Locate the cell with the specified text and output its [X, Y] center coordinate. 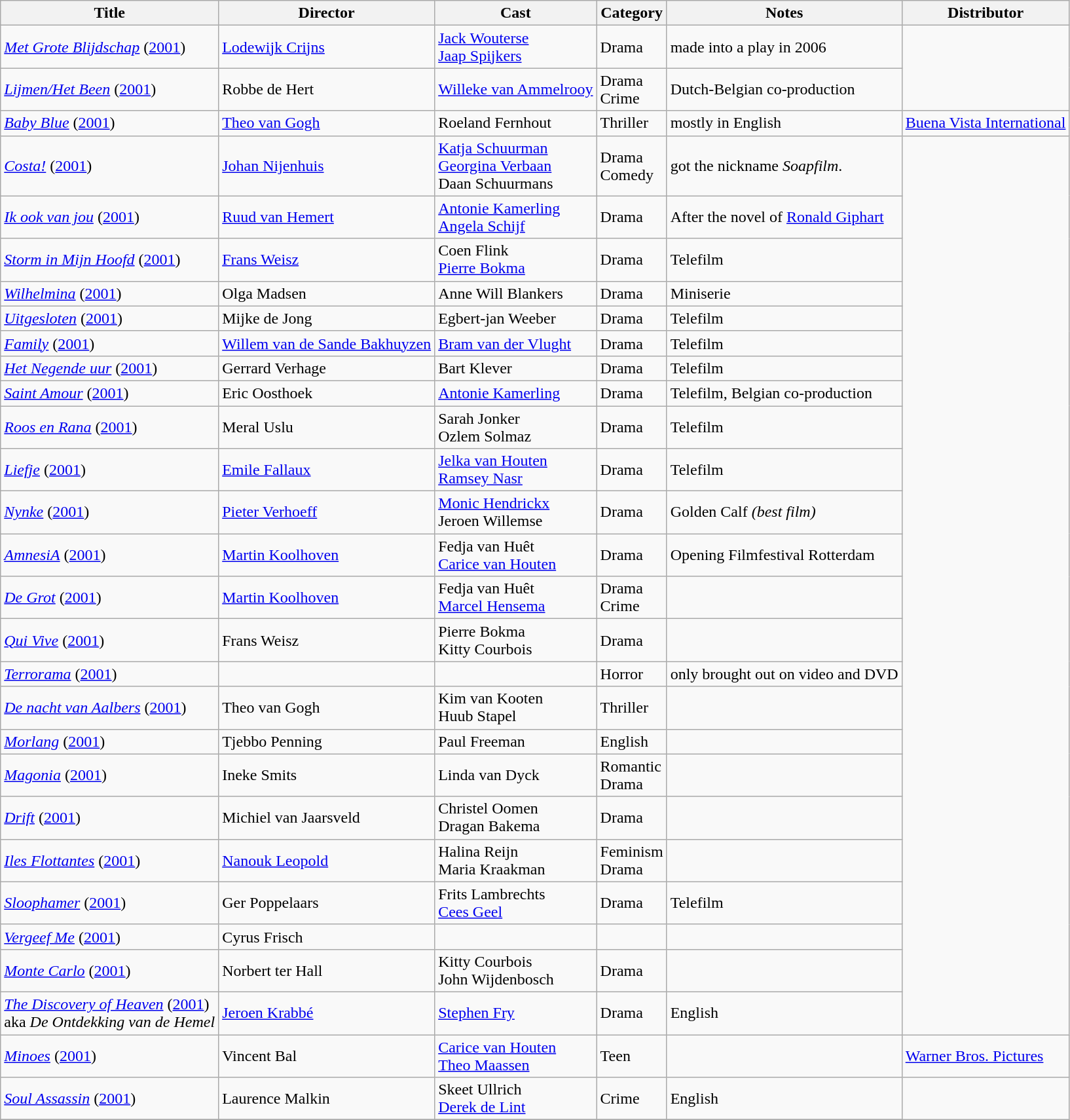
Tjebbo Penning [327, 741]
DramaComedy [631, 166]
Uitgesloten (2001) [110, 318]
Cast [516, 13]
Monic HendrickxJeroen Willemse [516, 512]
Paul Freeman [516, 741]
only brought out on video and DVD [784, 674]
Ger Poppelaars [327, 903]
Golden Calf (best film) [784, 512]
Soul Assassin (2001) [110, 1099]
Director [327, 13]
Met Grote Blijdschap (2001) [110, 47]
Distributor [986, 13]
De nacht van Aalbers (2001) [110, 707]
Jelka van HoutenRamsey Nasr [516, 470]
Pieter Verhoeff [327, 512]
Miniserie [784, 293]
Sloophamer (2001) [110, 903]
Roeland Fernhout [516, 123]
Carice van HoutenTheo Maassen [516, 1056]
Eric Oosthoek [327, 393]
Laurence Malkin [327, 1099]
Bram van der Vlught [516, 343]
Buena Vista International [986, 123]
Crime [631, 1099]
Cyrus Frisch [327, 937]
Halina ReijnMaria Kraakman [516, 861]
Willem van de Sande Bakhuyzen [327, 343]
got the nickname Soapfilm. [784, 166]
Jeroen Krabbé [327, 1013]
Minoes (2001) [110, 1056]
Storm in Mijn Hoofd (2001) [110, 259]
Ineke Smits [327, 775]
Egbert-jan Weeber [516, 318]
Willeke van Ammelrooy [516, 89]
Dutch-Belgian co-production [784, 89]
Olga Madsen [327, 293]
After the novel of Ronald Giphart [784, 217]
Antonie KamerlingAngela Schijf [516, 217]
Lodewijk Crijns [327, 47]
Stephen Fry [516, 1013]
Title [110, 13]
Norbert ter Hall [327, 971]
Het Negende uur (2001) [110, 368]
Linda van Dyck [516, 775]
Liefje (2001) [110, 470]
Qui Vive (2001) [110, 641]
Family (2001) [110, 343]
De Grot (2001) [110, 597]
Opening Filmfestival Rotterdam [784, 555]
FeminismDrama [631, 861]
Magonia (2001) [110, 775]
The Discovery of Heaven (2001)aka De Ontdekking van de Hemel [110, 1013]
Iles Flottantes (2001) [110, 861]
Skeet UllrichDerek de Lint [516, 1099]
Drift (2001) [110, 817]
Antonie Kamerling [516, 393]
Costa! (2001) [110, 166]
Fedja van HuêtCarice van Houten [516, 555]
Fedja van HuêtMarcel Hensema [516, 597]
Coen FlinkPierre Bokma [516, 259]
Sarah JonkerOzlem Solmaz [516, 427]
Baby Blue (2001) [110, 123]
Vergeef Me (2001) [110, 937]
Gerrard Verhage [327, 368]
Michiel van Jaarsveld [327, 817]
Teen [631, 1056]
Mijke de Jong [327, 318]
Monte Carlo (2001) [110, 971]
mostly in English [784, 123]
Robbe de Hert [327, 89]
Ruud van Hemert [327, 217]
Vincent Bal [327, 1056]
Lijmen/Het Been (2001) [110, 89]
Category [631, 13]
AmnesiA (2001) [110, 555]
Notes [784, 13]
Jack WouterseJaap Spijkers [516, 47]
Wilhelmina (2001) [110, 293]
Telefilm, Belgian co-production [784, 393]
Christel OomenDragan Bakema [516, 817]
RomanticDrama [631, 775]
made into a play in 2006 [784, 47]
Saint Amour (2001) [110, 393]
Warner Bros. Pictures [986, 1056]
Roos en Rana (2001) [110, 427]
Johan Nijenhuis [327, 166]
Katja SchuurmanGeorgina VerbaanDaan Schuurmans [516, 166]
Terrorama (2001) [110, 674]
Kitty CourboisJohn Wijdenbosch [516, 971]
Horror [631, 674]
Ik ook van jou (2001) [110, 217]
Frits LambrechtsCees Geel [516, 903]
Nanouk Leopold [327, 861]
Emile Fallaux [327, 470]
Pierre BokmaKitty Courbois [516, 641]
Nynke (2001) [110, 512]
Anne Will Blankers [516, 293]
Kim van KootenHuub Stapel [516, 707]
Morlang (2001) [110, 741]
Bart Klever [516, 368]
Meral Uslu [327, 427]
